From the cell containing the given text, extract its center point as (X, Y) coordinate. 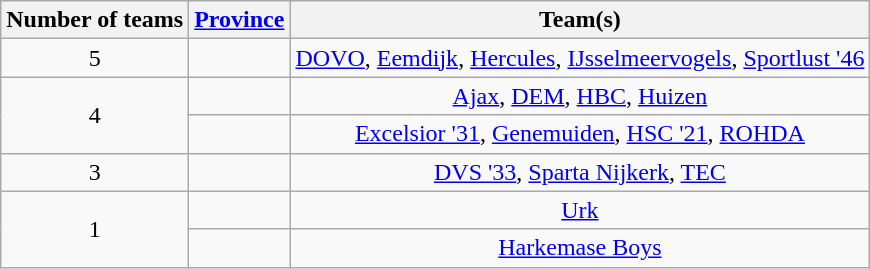
Urk (580, 210)
Province (240, 20)
Excelsior '31, Genemuiden, HSC '21, ROHDA (580, 134)
Ajax, DEM, HBC, Huizen (580, 96)
1 (95, 229)
DOVO, Eemdijk, Hercules, IJsselmeervogels, Sportlust '46 (580, 58)
Team(s) (580, 20)
3 (95, 172)
DVS '33, Sparta Nijkerk, TEC (580, 172)
Harkemase Boys (580, 248)
5 (95, 58)
Number of teams (95, 20)
4 (95, 115)
